Find where the given text appears and provide that cell's center as [X, Y] coordinate. 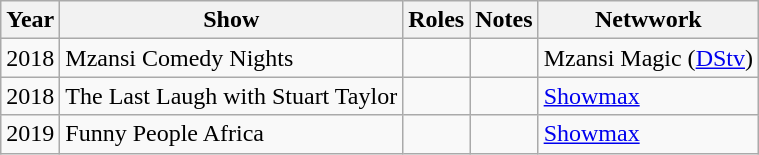
Mzansi Magic (DStv) [648, 58]
Roles [436, 20]
Year [30, 20]
2019 [30, 134]
Netwwork [648, 20]
Funny People Africa [232, 134]
The Last Laugh with Stuart Taylor [232, 96]
Show [232, 20]
Mzansi Comedy Nights [232, 58]
Notes [504, 20]
